Detect which cell encompasses the target text, then output its (X, Y) center coordinate. 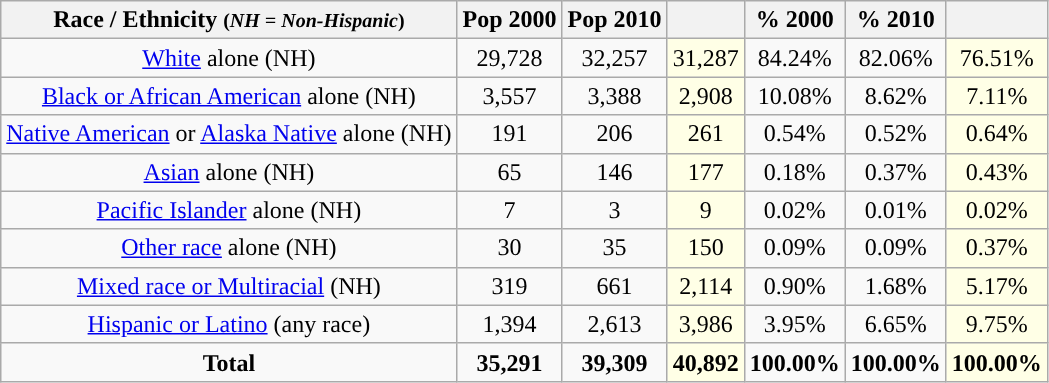
146 (614, 172)
29,728 (510, 58)
6.65% (896, 324)
% 2010 (896, 20)
5.17% (996, 286)
Asian alone (NH) (229, 172)
Mixed race or Multiracial (NH) (229, 286)
0.54% (794, 134)
40,892 (706, 362)
7 (510, 210)
1,394 (510, 324)
10.08% (794, 96)
177 (706, 172)
Pacific Islander alone (NH) (229, 210)
3,986 (706, 324)
30 (510, 248)
3,557 (510, 96)
39,309 (614, 362)
3 (614, 210)
0.90% (794, 286)
8.62% (896, 96)
Pop 2000 (510, 20)
White alone (NH) (229, 58)
2,114 (706, 286)
0.52% (896, 134)
2,613 (614, 324)
Hispanic or Latino (any race) (229, 324)
2,908 (706, 96)
31,287 (706, 58)
32,257 (614, 58)
9 (706, 210)
65 (510, 172)
150 (706, 248)
7.11% (996, 96)
0.01% (896, 210)
1.68% (896, 286)
9.75% (996, 324)
Race / Ethnicity (NH = Non-Hispanic) (229, 20)
35,291 (510, 362)
661 (614, 286)
3.95% (794, 324)
Total (229, 362)
0.18% (794, 172)
35 (614, 248)
191 (510, 134)
261 (706, 134)
76.51% (996, 58)
Other race alone (NH) (229, 248)
84.24% (794, 58)
Pop 2010 (614, 20)
Black or African American alone (NH) (229, 96)
206 (614, 134)
0.64% (996, 134)
% 2000 (794, 20)
319 (510, 286)
Native American or Alaska Native alone (NH) (229, 134)
0.43% (996, 172)
82.06% (896, 58)
3,388 (614, 96)
